Provide the (x, y) coordinate of the cell's center where the given text is located.  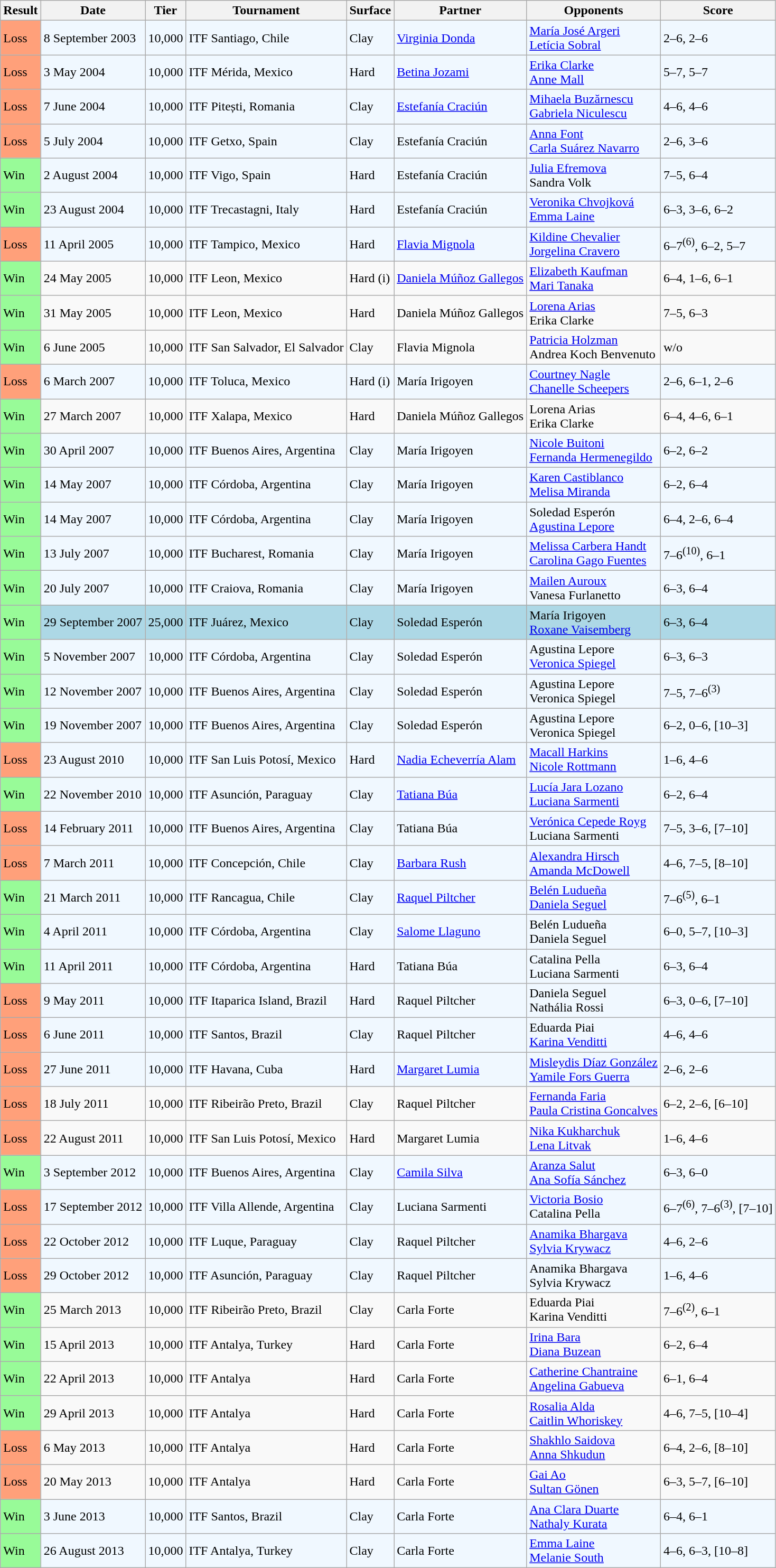
25 March 2013 (93, 1310)
ITF Vigo, Spain (266, 175)
Veronika Chvojková Emma Laine (594, 209)
Camila Silva (461, 1172)
Surface (370, 11)
Julia Efremova Sandra Volk (594, 175)
Rosalia Alda Caitlin Whoriskey (594, 1413)
7–6(5), 6–1 (718, 897)
Lucía Jara Lozano Luciana Sarmenti (594, 794)
3 June 2013 (93, 1516)
6–7(6), 7–6(3), [7–10] (718, 1207)
29 October 2012 (93, 1276)
ITF Trecastagni, Italy (266, 209)
27 March 2007 (93, 415)
22 October 2012 (93, 1241)
Result (21, 11)
Victoria Bosio Catalina Pella (594, 1207)
Betina Jozami (461, 72)
ITF Getxo, Spain (266, 141)
Patricia Holzman Andrea Koch Benvenuto (594, 347)
7–5, 6–3 (718, 313)
6–4, 2–6, 6–4 (718, 519)
6–0, 5–7, [10–3] (718, 931)
5 November 2007 (93, 656)
17 September 2012 (93, 1207)
ITF Pitești, Romania (266, 107)
30 April 2007 (93, 450)
Anna Font Carla Suárez Navarro (594, 141)
3 May 2004 (93, 72)
Elizabeth Kaufman Mari Tanaka (594, 278)
ITF Juárez, Mexico (266, 623)
Gai Ao Sultan Gönen (594, 1482)
23 August 2010 (93, 760)
27 June 2011 (93, 1070)
ITF Concepción, Chile (266, 862)
Erika Clarke Anne Mall (594, 72)
2 August 2004 (93, 175)
Opponents (594, 11)
ITF Bucharest, Romania (266, 554)
ITF Villa Allende, Argentina (266, 1207)
19 November 2007 (93, 725)
Mihaela Buzărnescu Gabriela Niculescu (594, 107)
6–1, 6–4 (718, 1378)
ITF Toluca, Mexico (266, 382)
Catalina Pella Luciana Sarmenti (594, 966)
23 August 2004 (93, 209)
8 September 2003 (93, 38)
Nika Kukharchuk Lena Litvak (594, 1138)
Emma Laine Melanie South (594, 1551)
22 April 2013 (93, 1378)
Tier (166, 11)
Mailen Auroux Vanesa Furlanetto (594, 588)
9 May 2011 (93, 1001)
Barbara Rush (461, 862)
Salome Llaguno (461, 931)
ITF Havana, Cuba (266, 1070)
Misleydis Díaz González Yamile Fors Guerra (594, 1070)
Shakhlo Saidova Anna Shkudun (594, 1447)
Soledad Esperón Agustina Lepore (594, 519)
7–5, 6–4 (718, 175)
Kildine Chevalier Jorgelina Cravero (594, 244)
Score (718, 11)
6–4, 2–6, [8–10] (718, 1447)
Alexandra Hirsch Amanda McDowell (594, 862)
6 March 2007 (93, 382)
25,000 (166, 623)
ITF Itaparica Island, Brazil (266, 1001)
6–4, 4–6, 6–1 (718, 415)
3 September 2012 (93, 1172)
Courtney Nagle Chanelle Scheepers (594, 382)
11 April 2011 (93, 966)
ITF Santiago, Chile (266, 38)
Date (93, 11)
13 July 2007 (93, 554)
6–4, 1–6, 6–1 (718, 278)
6–3, 6–3 (718, 656)
20 July 2007 (93, 588)
7–5, 7–6(3) (718, 691)
22 November 2010 (93, 794)
ITF Xalapa, Mexico (266, 415)
21 March 2011 (93, 897)
14 February 2011 (93, 829)
ITF Rancagua, Chile (266, 897)
7–6(10), 6–1 (718, 554)
Karen Castiblanco Melisa Miranda (594, 485)
ITF Luque, Paraguay (266, 1241)
ITF Mérida, Mexico (266, 72)
26 August 2013 (93, 1551)
6–2, 6–2 (718, 450)
7 March 2011 (93, 862)
6–3, 6–0 (718, 1172)
7–5, 3–6, [7–10] (718, 829)
Daniela Seguel Nathália Rossi (594, 1001)
4–6, 2–6 (718, 1241)
18 July 2011 (93, 1103)
Verónica Cepede Royg Luciana Sarmenti (594, 829)
Nadia Echeverría Alam (461, 760)
6–3, 5–7, [6–10] (718, 1482)
11 April 2005 (93, 244)
Ana Clara Duarte Nathaly Kurata (594, 1516)
Nicole Buitoni Fernanda Hermenegildo (594, 450)
4–6, 7–5, [10–4] (718, 1413)
12 November 2007 (93, 691)
7–6(2), 6–1 (718, 1310)
4 April 2011 (93, 931)
6 May 2013 (93, 1447)
5–7, 5–7 (718, 72)
Melissa Carbera Handt Carolina Gago Fuentes (594, 554)
Tournament (266, 11)
6–3, 0–6, [7–10] (718, 1001)
6 June 2011 (93, 1035)
María Irigoyen Roxane Vaisemberg (594, 623)
6–4, 6–1 (718, 1516)
Macall Harkins Nicole Rottmann (594, 760)
w/o (718, 347)
22 August 2011 (93, 1138)
7 June 2004 (93, 107)
María José Argeri Letícia Sobral (594, 38)
29 April 2013 (93, 1413)
Luciana Sarmenti (461, 1207)
ITF San Salvador, El Salvador (266, 347)
Aranza Salut Ana Sofía Sánchez (594, 1172)
6–2, 0–6, [10–3] (718, 725)
4–6, 7–5, [8–10] (718, 862)
6–2, 2–6, [6–10] (718, 1103)
6 June 2005 (93, 347)
Virginia Donda (461, 38)
20 May 2013 (93, 1482)
31 May 2005 (93, 313)
ITF Tampico, Mexico (266, 244)
29 September 2007 (93, 623)
6–7(6), 6–2, 5–7 (718, 244)
Fernanda Faria Paula Cristina Goncalves (594, 1103)
2–6, 6–1, 2–6 (718, 382)
15 April 2013 (93, 1344)
ITF Craiova, Romania (266, 588)
4–6, 6–3, [10–8] (718, 1551)
24 May 2005 (93, 278)
5 July 2004 (93, 141)
Partner (461, 11)
Irina Bara Diana Buzean (594, 1344)
Catherine Chantraine Angelina Gabueva (594, 1378)
6–3, 3–6, 6–2 (718, 209)
2–6, 3–6 (718, 141)
